Detect which cell encompasses the target text, then output its [X, Y] center coordinate. 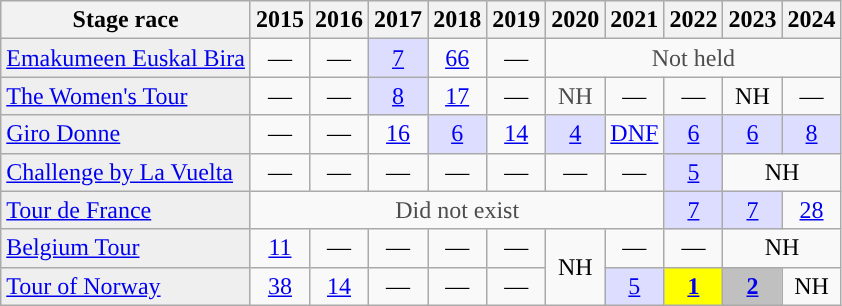
66 [458, 58]
1 [694, 286]
2020 [576, 20]
Not held [694, 58]
Challenge by La Vuelta [126, 172]
2018 [458, 20]
Stage race [126, 20]
2 [752, 286]
Emakumeen Euskal Bira [126, 58]
DNF [634, 134]
16 [398, 134]
28 [812, 210]
2022 [694, 20]
2024 [812, 20]
17 [458, 96]
Tour de France [126, 210]
Did not exist [456, 210]
2023 [752, 20]
2015 [280, 20]
4 [576, 134]
2016 [338, 20]
Tour of Norway [126, 286]
2017 [398, 20]
Belgium Tour [126, 248]
2021 [634, 20]
11 [280, 248]
Giro Donne [126, 134]
The Women's Tour [126, 96]
38 [280, 286]
2019 [516, 20]
